Extract the (X, Y) coordinate from the center of the cell holding the provided text.  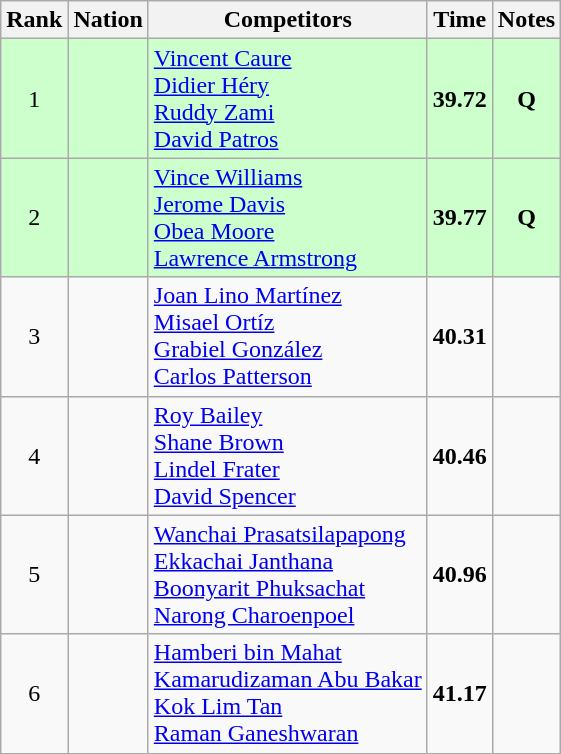
1 (34, 98)
Time (460, 20)
2 (34, 218)
Rank (34, 20)
3 (34, 336)
40.96 (460, 574)
Roy BaileyShane BrownLindel FraterDavid Spencer (288, 456)
Joan Lino MartínezMisael OrtízGrabiel GonzálezCarlos Patterson (288, 336)
Hamberi bin MahatKamarudizaman Abu BakarKok Lim TanRaman Ganeshwaran (288, 694)
Competitors (288, 20)
4 (34, 456)
41.17 (460, 694)
5 (34, 574)
40.31 (460, 336)
39.77 (460, 218)
6 (34, 694)
40.46 (460, 456)
Nation (108, 20)
Vince WilliamsJerome DavisObea MooreLawrence Armstrong (288, 218)
Vincent CaureDidier HéryRuddy ZamiDavid Patros (288, 98)
39.72 (460, 98)
Notes (526, 20)
Wanchai PrasatsilapapongEkkachai JanthanaBoonyarit PhuksachatNarong Charoenpoel (288, 574)
